Determine the [X, Y] coordinate at the center of the cell enclosing the given text.  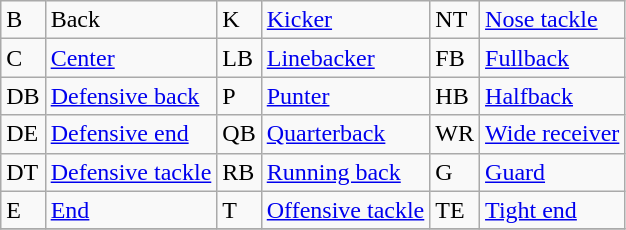
Offensive tackle [346, 210]
Tight end [552, 210]
End [131, 210]
Defensive back [131, 96]
NT [455, 20]
Halfback [552, 96]
Wide receiver [552, 134]
FB [455, 58]
T [239, 210]
DB [23, 96]
G [455, 172]
Running back [346, 172]
Back [131, 20]
K [239, 20]
Defensive tackle [131, 172]
LB [239, 58]
WR [455, 134]
DE [23, 134]
TE [455, 210]
C [23, 58]
P [239, 96]
Fullback [552, 58]
Guard [552, 172]
HB [455, 96]
E [23, 210]
QB [239, 134]
Punter [346, 96]
Quarterback [346, 134]
Nose tackle [552, 20]
B [23, 20]
Center [131, 58]
Defensive end [131, 134]
Kicker [346, 20]
Linebacker [346, 58]
DT [23, 172]
RB [239, 172]
